Detect which cell encompasses the target text, then output its (X, Y) center coordinate. 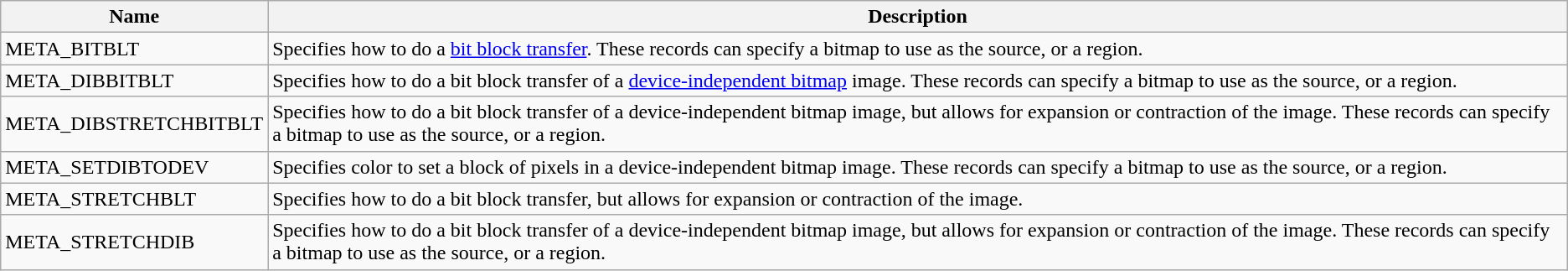
META_STRETCHDIB (134, 242)
Specifies how to do a bit block transfer, but allows for expansion or contraction of the image. (918, 199)
Description (918, 17)
Specifies how to do a bit block transfer. These records can specify a bitmap to use as the source, or a region. (918, 49)
META_DIBSTRETCHBITBLT (134, 124)
META_STRETCHBLT (134, 199)
META_SETDIBTODEV (134, 167)
META_DIBBITBLT (134, 81)
Name (134, 17)
META_BITBLT (134, 49)
Specifies how to do a bit block transfer of a device-independent bitmap image. These records can specify a bitmap to use as the source, or a region. (918, 81)
Specifies color to set a block of pixels in a device-independent bitmap image. These records can specify a bitmap to use as the source, or a region. (918, 167)
